Return (X, Y) of the center of cell containing provided text 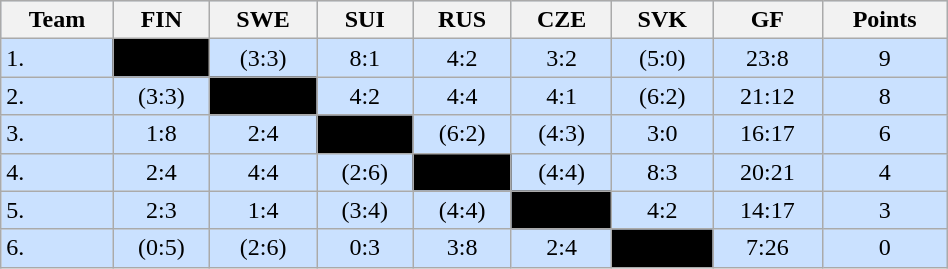
0 (884, 248)
3. (57, 134)
CZE (562, 20)
14:17 (768, 210)
(0:5) (161, 248)
2:3 (161, 210)
16:17 (768, 134)
0:3 (365, 248)
2. (57, 96)
6 (884, 134)
8:1 (365, 58)
20:21 (768, 172)
3:2 (562, 58)
(5:0) (662, 58)
(3:4) (365, 210)
21:12 (768, 96)
FIN (161, 20)
8 (884, 96)
8:3 (662, 172)
SWE (262, 20)
Points (884, 20)
5. (57, 210)
1:8 (161, 134)
3:8 (462, 248)
Team (57, 20)
6. (57, 248)
1:4 (262, 210)
7:26 (768, 248)
23:8 (768, 58)
SVK (662, 20)
RUS (462, 20)
1. (57, 58)
4 (884, 172)
4. (57, 172)
9 (884, 58)
3 (884, 210)
3:0 (662, 134)
(4:3) (562, 134)
4:1 (562, 96)
GF (768, 20)
SUI (365, 20)
